Pinpoint the cell where the given text exists, returning its (X, Y) midpoint coordinate. 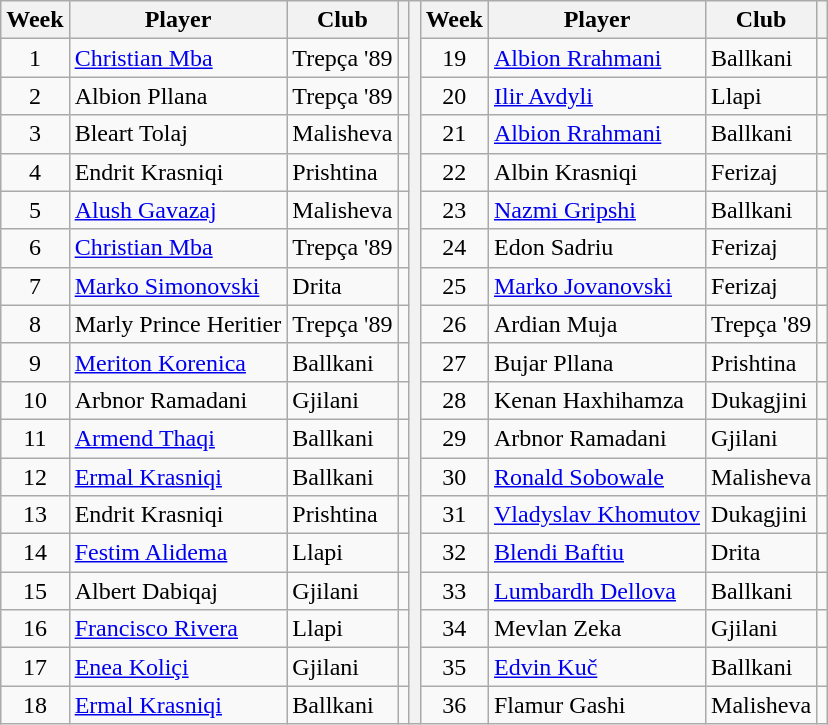
Vladyslav Khomutov (596, 515)
26 (454, 324)
36 (454, 705)
10 (35, 400)
11 (35, 438)
Festim Alidema (178, 553)
Marko Simonovski (178, 286)
2 (35, 96)
22 (454, 172)
31 (454, 515)
30 (454, 477)
9 (35, 362)
20 (454, 96)
Armend Thaqi (178, 438)
Lumbardh Dellova (596, 591)
Bujar Pllana (596, 362)
Mevlan Zeka (596, 629)
Francisco Rivera (178, 629)
8 (35, 324)
1 (35, 58)
Albion Pllana (178, 96)
3 (35, 134)
28 (454, 400)
35 (454, 667)
Meriton Korenica (178, 362)
7 (35, 286)
Kenan Haxhihamza (596, 400)
Nazmi Gripshi (596, 210)
19 (454, 58)
32 (454, 553)
29 (454, 438)
27 (454, 362)
17 (35, 667)
18 (35, 705)
Bleart Tolaj (178, 134)
Ardian Muja (596, 324)
Albert Dabiqaj (178, 591)
Edvin Kuč (596, 667)
Alush Gavazaj (178, 210)
33 (454, 591)
4 (35, 172)
14 (35, 553)
Edon Sadriu (596, 248)
Flamur Gashi (596, 705)
23 (454, 210)
24 (454, 248)
34 (454, 629)
25 (454, 286)
Enea Koliçi (178, 667)
Albin Krasniqi (596, 172)
21 (454, 134)
Ronald Sobowale (596, 477)
13 (35, 515)
6 (35, 248)
12 (35, 477)
5 (35, 210)
Marly Prince Heritier (178, 324)
Ilir Avdyli (596, 96)
16 (35, 629)
15 (35, 591)
Blendi Baftiu (596, 553)
Marko Jovanovski (596, 286)
